Identify which cell holds the provided text, then report its (x, y) central coordinate. 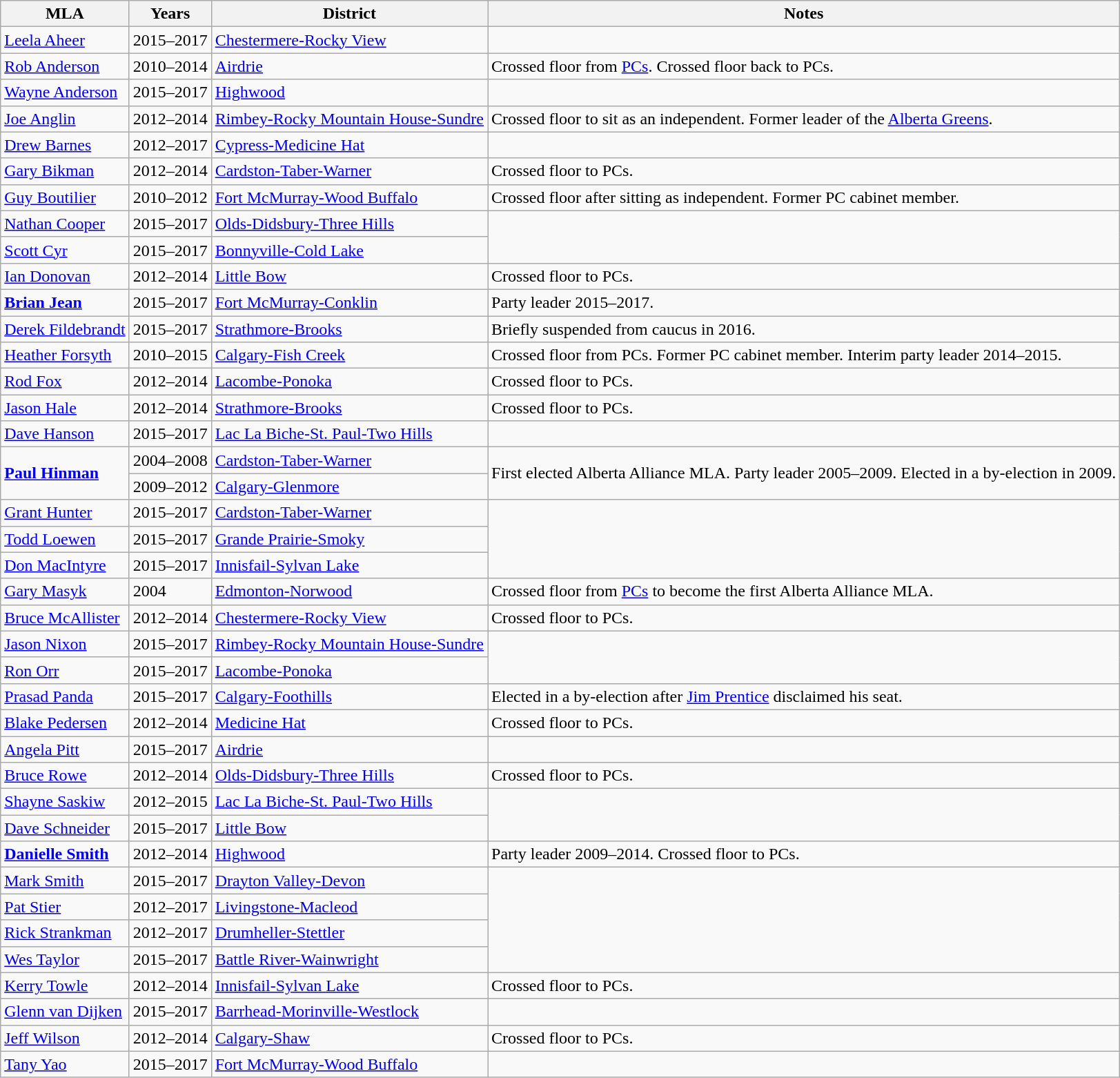
Bruce McAllister (65, 618)
Crossed floor from PCs to become the first Alberta Alliance MLA. (804, 591)
First elected Alberta Alliance MLA. Party leader 2005–2009. Elected in a by-election in 2009. (804, 473)
Calgary-Foothills (349, 696)
Barrhead-Morinville-Westlock (349, 1012)
Elected in a by-election after Jim Prentice disclaimed his seat. (804, 696)
2004 (170, 591)
Calgary-Shaw (349, 1038)
Drayton Valley-Devon (349, 881)
Fort McMurray-Conklin (349, 302)
Wayne Anderson (65, 92)
Notes (804, 14)
Guy Boutilier (65, 197)
Party leader 2015–2017. (804, 302)
Brian Jean (65, 302)
2010–2015 (170, 355)
Crossed floor from PCs. Crossed floor back to PCs. (804, 66)
Ian Donovan (65, 276)
Derek Fildebrandt (65, 329)
Heather Forsyth (65, 355)
Pat Stier (65, 907)
Calgary-Fish Creek (349, 355)
Ron Orr (65, 670)
Rod Fox (65, 382)
Paul Hinman (65, 473)
Grande Prairie-Smoky (349, 539)
Calgary-Glenmore (349, 487)
Jeff Wilson (65, 1038)
Bruce Rowe (65, 776)
2009–2012 (170, 487)
Cypress-Medicine Hat (349, 145)
Jason Hale (65, 408)
Todd Loewen (65, 539)
Crossed floor from PCs. Former PC cabinet member. Interim party leader 2014–2015. (804, 355)
Kerry Towle (65, 986)
Battle River-Wainwright (349, 959)
Shayne Saskiw (65, 802)
2010–2012 (170, 197)
Dave Schneider (65, 828)
Dave Hanson (65, 434)
2004–2008 (170, 460)
Leela Aheer (65, 40)
2010–2014 (170, 66)
Joe Anglin (65, 119)
2012–2015 (170, 802)
Nathan Cooper (65, 224)
Party leader 2009–2014. Crossed floor to PCs. (804, 854)
Gary Masyk (65, 591)
Don MacIntyre (65, 565)
Rick Strankman (65, 933)
Mark Smith (65, 881)
Tany Yao (65, 1064)
Briefly suspended from caucus in 2016. (804, 329)
Scott Cyr (65, 250)
Wes Taylor (65, 959)
Blake Pedersen (65, 723)
Drumheller-Stettler (349, 933)
Crossed floor after sitting as independent. Former PC cabinet member. (804, 197)
Gary Bikman (65, 171)
Rob Anderson (65, 66)
Bonnyville-Cold Lake (349, 250)
Glenn van Dijken (65, 1012)
Danielle Smith (65, 854)
Angela Pitt (65, 749)
Livingstone-Macleod (349, 907)
Medicine Hat (349, 723)
Years (170, 14)
Jason Nixon (65, 644)
Prasad Panda (65, 696)
MLA (65, 14)
Drew Barnes (65, 145)
Edmonton-Norwood (349, 591)
Crossed floor to sit as an independent. Former leader of the Alberta Greens. (804, 119)
District (349, 14)
Grant Hunter (65, 513)
